Output the (x, y) coordinate of the center of the cell containing the given text.  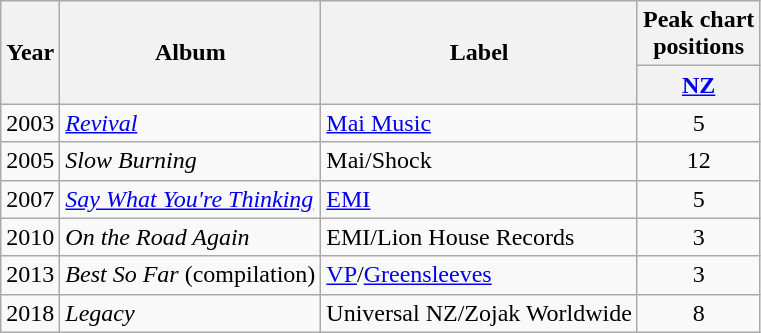
EMI/Lion House Records (480, 237)
On the Road Again (190, 237)
Album (190, 52)
Mai/Shock (480, 161)
Year (30, 52)
Best So Far (compilation) (190, 275)
Peak chartpositions (698, 34)
2010 (30, 237)
2007 (30, 199)
Revival (190, 123)
Mai Music (480, 123)
Label (480, 52)
8 (698, 313)
EMI (480, 199)
Universal NZ/Zojak Worldwide (480, 313)
Slow Burning (190, 161)
2013 (30, 275)
2005 (30, 161)
Say What You're Thinking (190, 199)
VP/Greensleeves (480, 275)
Legacy (190, 313)
2003 (30, 123)
NZ (698, 85)
12 (698, 161)
2018 (30, 313)
